Determine the [x, y] coordinate at the center of the cell enclosing the given text.  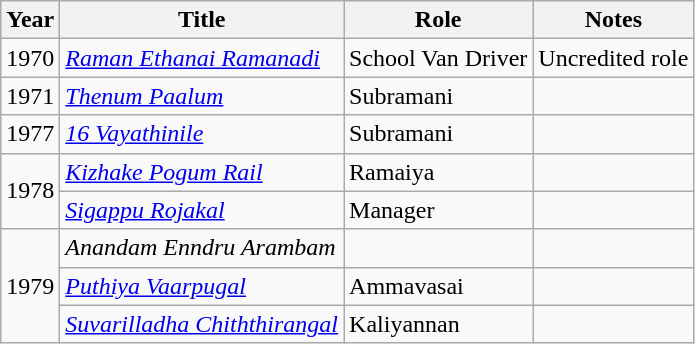
Anandam Enndru Arambam [202, 248]
School Van Driver [438, 58]
Uncredited role [614, 58]
1971 [30, 96]
1978 [30, 191]
Notes [614, 20]
Suvarilladha Chiththirangal [202, 324]
Kaliyannan [438, 324]
Kizhake Pogum Rail [202, 172]
Year [30, 20]
Sigappu Rojakal [202, 210]
1979 [30, 286]
Ammavasai [438, 286]
16 Vayathinile [202, 134]
1977 [30, 134]
Puthiya Vaarpugal [202, 286]
1970 [30, 58]
Title [202, 20]
Ramaiya [438, 172]
Thenum Paalum [202, 96]
Raman Ethanai Ramanadi [202, 58]
Role [438, 20]
Manager [438, 210]
